Search for the cell housing the specified text and yield its [X, Y] center coordinate. 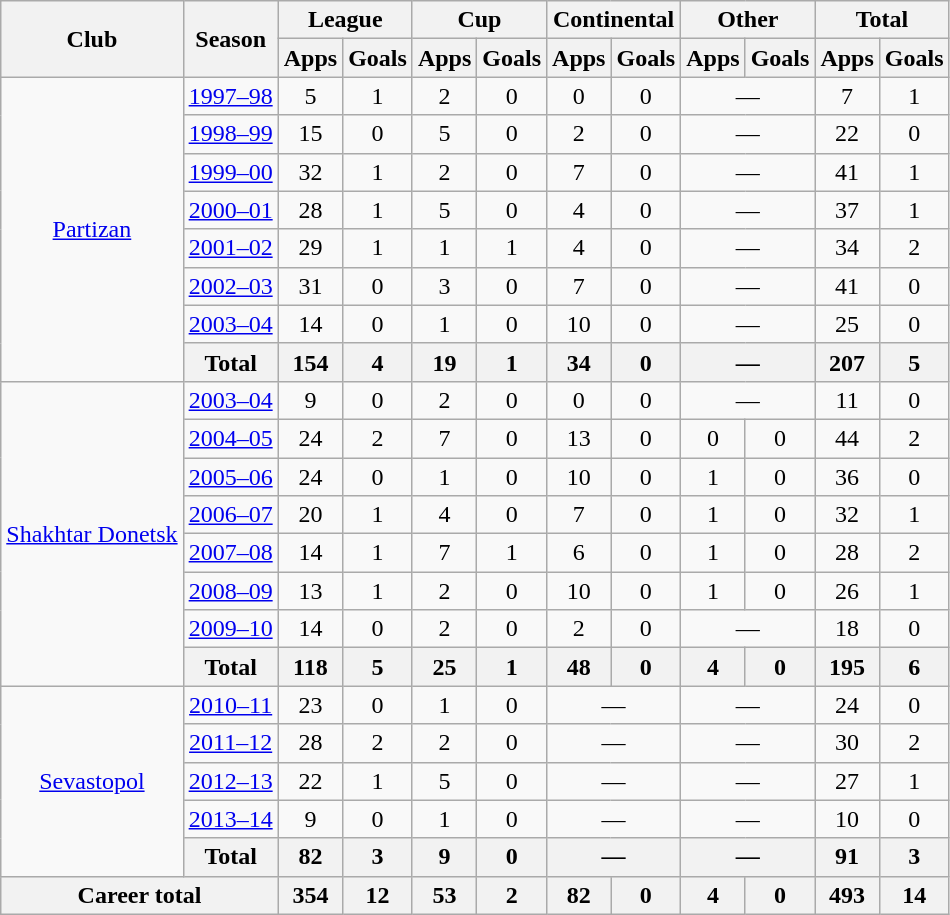
2001–02 [230, 248]
2000–01 [230, 210]
48 [579, 667]
2010–11 [230, 705]
11 [847, 400]
2012–13 [230, 781]
29 [310, 248]
2006–07 [230, 515]
12 [378, 895]
2013–14 [230, 819]
19 [444, 362]
20 [310, 515]
91 [847, 857]
2009–10 [230, 629]
30 [847, 743]
26 [847, 591]
44 [847, 438]
37 [847, 210]
2008–09 [230, 591]
Sevastopol [92, 781]
1998–99 [230, 134]
Other [748, 20]
League [345, 20]
2004–05 [230, 438]
2007–08 [230, 553]
154 [310, 362]
2005–06 [230, 477]
1997–98 [230, 96]
1999–00 [230, 172]
Continental [614, 20]
2011–12 [230, 743]
207 [847, 362]
Career total [140, 895]
Shakhtar Donetsk [92, 533]
493 [847, 895]
195 [847, 667]
118 [310, 667]
Cup [479, 20]
15 [310, 134]
2002–03 [230, 286]
Club [92, 39]
Season [230, 39]
Partizan [92, 229]
36 [847, 477]
354 [310, 895]
18 [847, 629]
23 [310, 705]
31 [310, 286]
27 [847, 781]
53 [444, 895]
